Detect which cell encompasses the target text, then output its [X, Y] center coordinate. 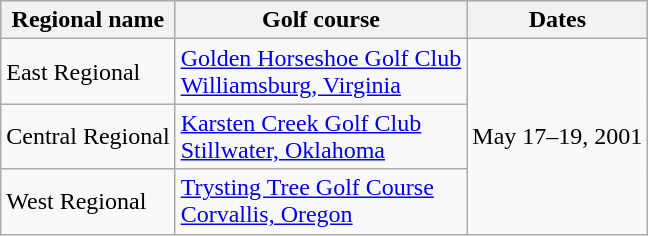
Karsten Creek Golf ClubStillwater, Oklahoma [321, 136]
Golf course [321, 20]
Golden Horseshoe Golf ClubWilliamsburg, Virginia [321, 72]
May 17–19, 2001 [558, 136]
Dates [558, 20]
East Regional [88, 72]
Trysting Tree Golf CourseCorvallis, Oregon [321, 202]
West Regional [88, 202]
Regional name [88, 20]
Central Regional [88, 136]
